Locate the cell with the specified text and output its (x, y) center coordinate. 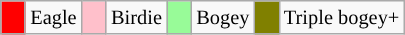
Birdie (136, 17)
Triple bogey+ (342, 17)
Eagle (53, 17)
Bogey (222, 17)
